Provide the [X, Y] coordinate of the cell's center where the given text is located.  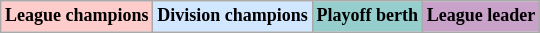
League champions [77, 16]
Division champions [232, 16]
Playoff berth [367, 16]
League leader [480, 16]
